Return [x, y] of the center of cell containing provided text 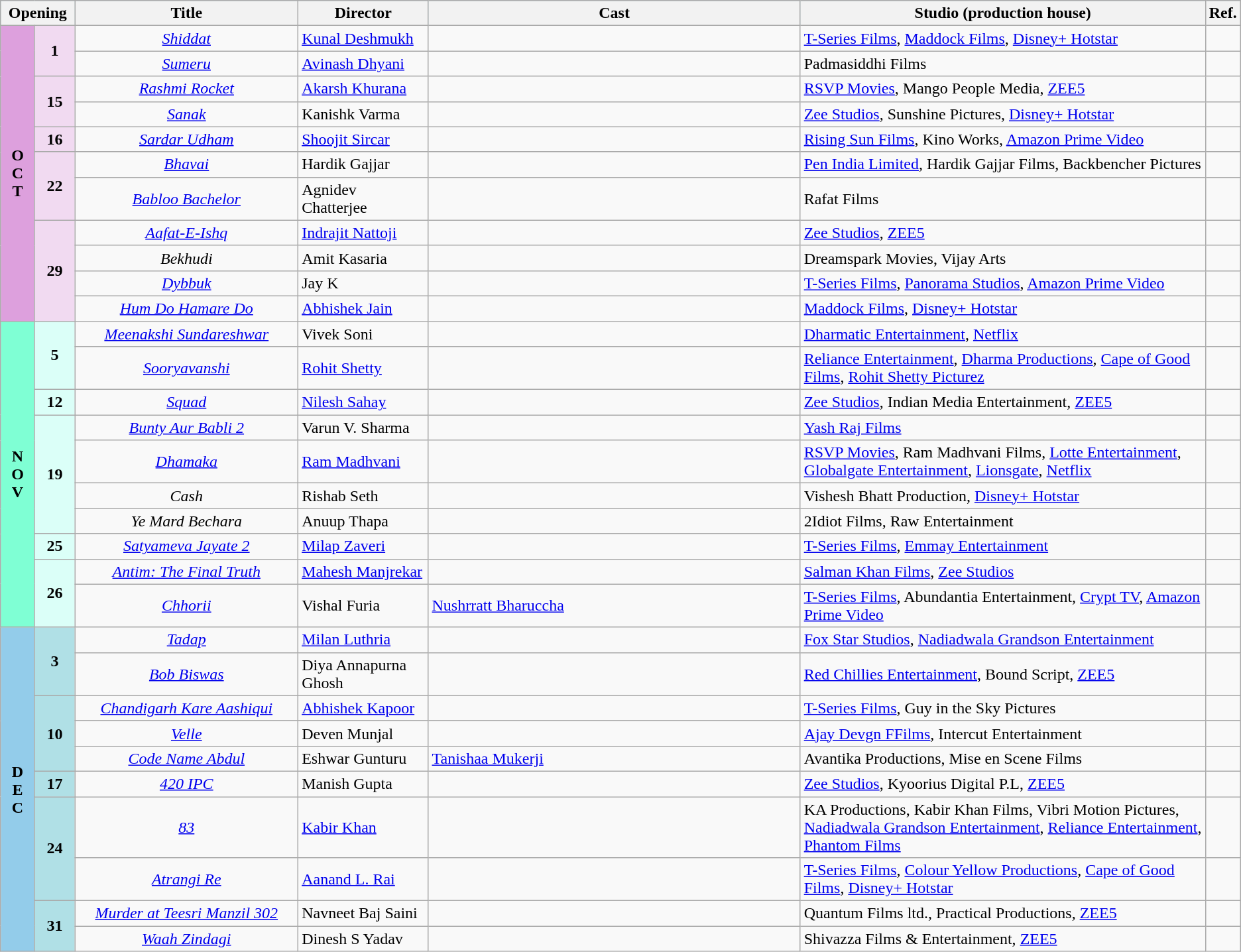
Abhishek Kapoor [363, 708]
RSVP Movies, Ram Madhvani Films, Lotte Entertainment, Globalgate Entertainment, Lionsgate, Netflix [1002, 461]
26 [54, 593]
Abhishek Jain [363, 308]
Tanishaa Mukerji [614, 758]
Aafat-E-Ishq [187, 233]
T-Series Films, Emmay Entertainment [1002, 546]
Zee Studios, Indian Media Entertainment, ZEE5 [1002, 402]
NOV [17, 474]
Chandigarh Kare Aashiqui [187, 708]
Shiddat [187, 38]
Dinesh S Yadav [363, 939]
Mahesh Manjrekar [363, 571]
Padmasiddhi Films [1002, 64]
Cash [187, 496]
Sardar Udham [187, 139]
Avantika Productions, Mise en Scene Films [1002, 758]
Director [363, 13]
T-Series Films, Panorama Studios, Amazon Prime Video [1002, 283]
Quantum Films ltd., Practical Productions, ZEE5 [1002, 914]
Vivek Soni [363, 333]
Ref. [1222, 13]
Dreamspark Movies, Vijay Arts [1002, 258]
Bhavai [187, 164]
OCT [17, 174]
19 [54, 475]
Satyameva Jayate 2 [187, 546]
Anuup Thapa [363, 521]
Dybbuk [187, 283]
22 [54, 186]
Tadap [187, 640]
Varun V. Sharma [363, 428]
Deven Munjal [363, 733]
420 IPC [187, 784]
Cast [614, 13]
Agnidev Chatterjee [363, 199]
T-Series Films, Maddock Films, Disney+ Hotstar [1002, 38]
83 [187, 827]
Hardik Gajjar [363, 164]
Pen India Limited, Hardik Gajjar Films, Backbencher Pictures [1002, 164]
10 [54, 733]
Milap Zaveri [363, 546]
Velle [187, 733]
Zee Studios, ZEE5 [1002, 233]
Nilesh Sahay [363, 402]
Avinash Dhyani [363, 64]
Squad [187, 402]
Reliance Entertainment, Dharma Productions, Cape of Good Films, Rohit Shetty Picturez [1002, 369]
Rohit Shetty [363, 369]
Shoojit Sircar [363, 139]
Sanak [187, 114]
Chhorii [187, 606]
Babloo Bachelor [187, 199]
Bob Biswas [187, 674]
KA Productions, Kabir Khan Films, Vibri Motion Pictures, Nadiadwala Grandson Entertainment, Reliance Entertainment, Phantom Films [1002, 827]
Jay K [363, 283]
Zee Studios, Sunshine Pictures, Disney+ Hotstar [1002, 114]
Eshwar Gunturu [363, 758]
Dharmatic Entertainment, Netflix [1002, 333]
Bekhudi [187, 258]
Rafat Films [1002, 199]
Murder at Teesri Manzil 302 [187, 914]
Sumeru [187, 64]
Amit Kasaria [363, 258]
3 [54, 662]
24 [54, 849]
Antim: The Final Truth [187, 571]
Rising Sun Films, Kino Works, Amazon Prime Video [1002, 139]
Red Chillies Entertainment, Bound Script, ZEE5 [1002, 674]
Sooryavanshi [187, 369]
Atrangi Re [187, 879]
Maddock Films, Disney+ Hotstar [1002, 308]
Ye Mard Bechara [187, 521]
Vishesh Bhatt Production, Disney+ Hotstar [1002, 496]
RSVP Movies, Mango People Media, ZEE5 [1002, 89]
Code Name Abdul [187, 758]
Studio (production house) [1002, 13]
16 [54, 139]
Akarsh Khurana [363, 89]
Indrajit Nattoji [363, 233]
Yash Raj Films [1002, 428]
17 [54, 784]
Salman Khan Films, Zee Studios [1002, 571]
T-Series Films, Guy in the Sky Pictures [1002, 708]
Ram Madhvani [363, 461]
31 [54, 926]
Kabir Khan [363, 827]
Kunal Deshmukh [363, 38]
Kanishk Varma [363, 114]
15 [54, 101]
T-Series Films, Abundantia Entertainment, Crypt TV, Amazon Prime Video [1002, 606]
5 [54, 355]
Hum Do Hamare Do [187, 308]
Opening [38, 13]
Shivazza Films & Entertainment, ZEE5 [1002, 939]
Rashmi Rocket [187, 89]
Vishal Furia [363, 606]
Dhamaka [187, 461]
Zee Studios, Kyoorius Digital P.L, ZEE5 [1002, 784]
Manish Gupta [363, 784]
Ajay Devgn FFilms, Intercut Entertainment [1002, 733]
DEC [17, 789]
Milan Luthria [363, 640]
Rishab Seth [363, 496]
Aanand L. Rai [363, 879]
Title [187, 13]
1 [54, 51]
Bunty Aur Babli 2 [187, 428]
Meenakshi Sundareshwar [187, 333]
25 [54, 546]
T-Series Films, Colour Yellow Productions, Cape of Good Films, Disney+ Hotstar [1002, 879]
29 [54, 270]
12 [54, 402]
Diya Annapurna Ghosh [363, 674]
Nushrratt Bharuccha [614, 606]
2Idiot Films, Raw Entertainment [1002, 521]
Fox Star Studios, Nadiadwala Grandson Entertainment [1002, 640]
Navneet Baj Saini [363, 914]
Waah Zindagi [187, 939]
